Provide the [x, y] coordinate of the cell's center where the given text is located.  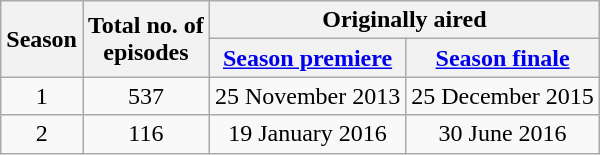
Originally aired [404, 20]
116 [146, 134]
Season finale [503, 58]
537 [146, 96]
2 [42, 134]
1 [42, 96]
Season [42, 39]
Season premiere [307, 58]
25 December 2015 [503, 96]
25 November 2013 [307, 96]
19 January 2016 [307, 134]
30 June 2016 [503, 134]
Total no. ofepisodes [146, 39]
